Search for the cell housing the specified text and yield its (x, y) center coordinate. 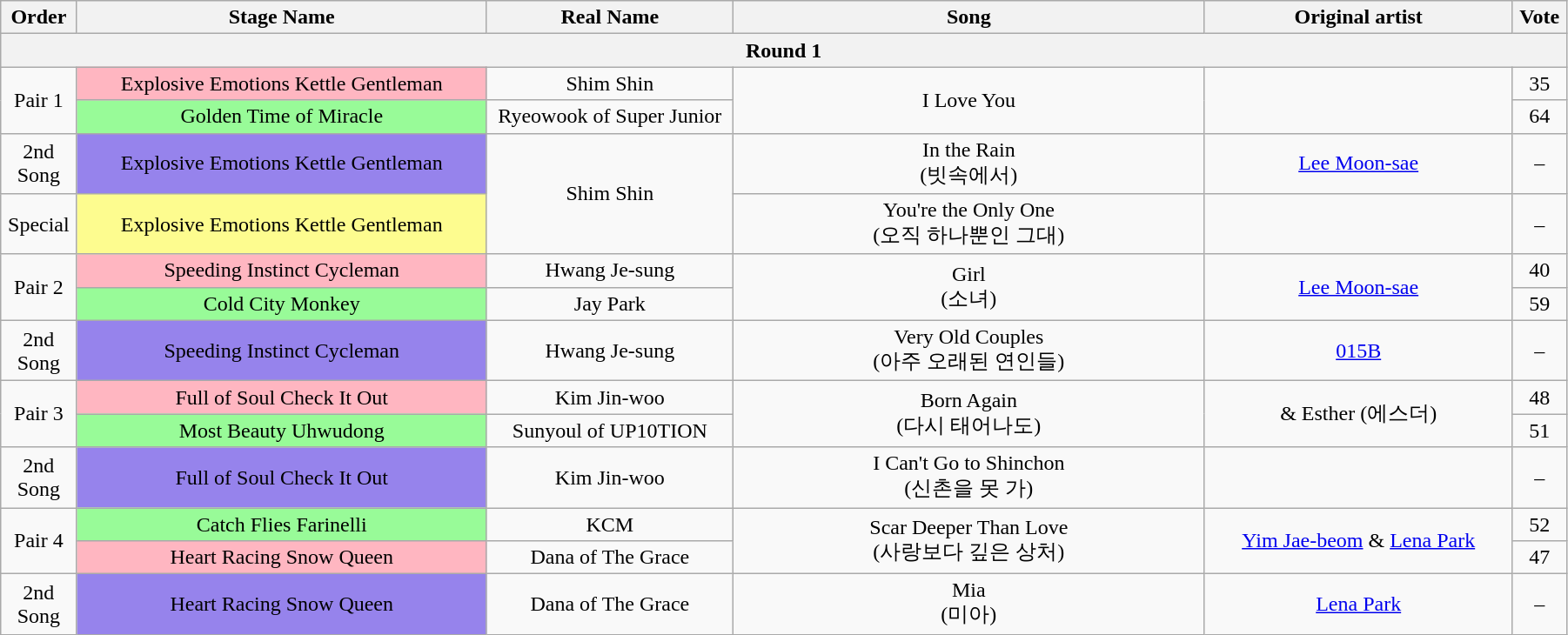
You're the Only One(오직 하나뿐인 그대) (968, 224)
Pair 4 (38, 541)
Born Again(다시 태어나도) (968, 414)
Song (968, 17)
Special (38, 224)
Pair 2 (38, 287)
40 (1539, 271)
Lena Park (1358, 605)
47 (1539, 558)
015B (1358, 351)
I Love You (968, 100)
Stage Name (282, 17)
Original artist (1358, 17)
52 (1539, 525)
Golden Time of Miracle (282, 117)
Jay Park (609, 304)
35 (1539, 84)
Catch Flies Farinelli (282, 525)
59 (1539, 304)
Girl(소녀) (968, 287)
KCM (609, 525)
51 (1539, 431)
Most Beauty Uhwudong (282, 431)
Vote (1539, 17)
48 (1539, 398)
Real Name (609, 17)
Pair 1 (38, 100)
Ryeowook of Super Junior (609, 117)
Round 1 (784, 50)
In the Rain(빗속에서) (968, 164)
Cold City Monkey (282, 304)
Sunyoul of UP10TION (609, 431)
Yim Jae-beom & Lena Park (1358, 541)
Order (38, 17)
64 (1539, 117)
Very Old Couples(아주 오래된 연인들) (968, 351)
Pair 3 (38, 414)
& Esther (에스더) (1358, 414)
Mia(미아) (968, 605)
I Can't Go to Shinchon(신촌을 못 가) (968, 478)
Scar Deeper Than Love(사랑보다 깊은 상처) (968, 541)
